From the cell containing the given text, extract its center point as (X, Y) coordinate. 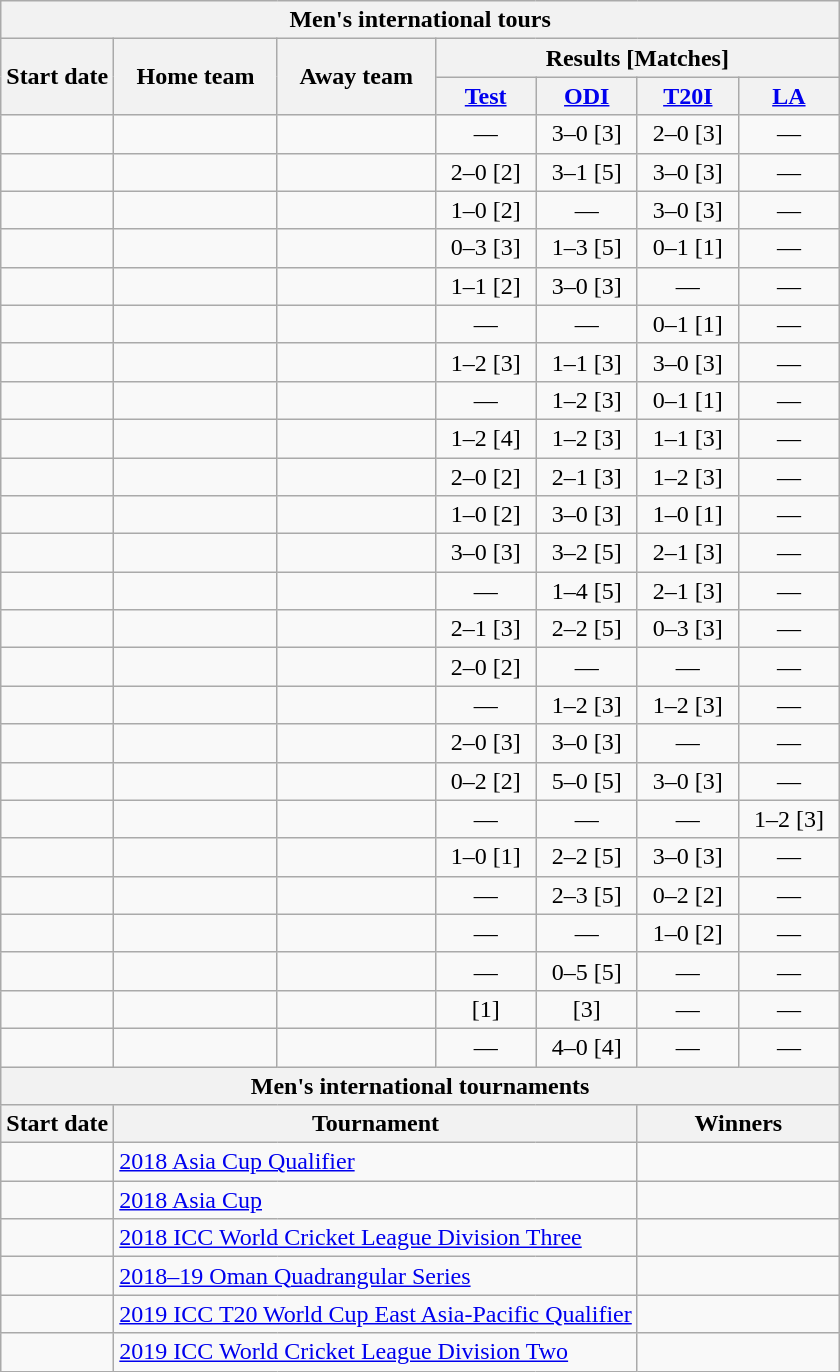
Results [Matches] (637, 58)
ODI (586, 96)
1–3 [5] (586, 248)
2018 Asia Cup (376, 1200)
[1] (486, 1009)
LA (788, 96)
2019 ICC World Cricket League Division Two (376, 1352)
2019 ICC T20 World Cup East Asia-Pacific Qualifier (376, 1314)
1–4 [5] (586, 591)
Men's international tours (420, 20)
Home team (196, 77)
2018–19 Oman Quadrangular Series (376, 1276)
Test (486, 96)
3–2 [5] (586, 553)
5–0 [5] (586, 781)
0–5 [5] (586, 971)
Winners (738, 1124)
T20I (688, 96)
1–1 [2] (486, 286)
[3] (586, 1009)
1–2 [4] (486, 438)
Tournament (376, 1124)
Away team (356, 77)
4–0 [4] (586, 1047)
2018 ICC World Cricket League Division Three (376, 1238)
3–1 [5] (586, 172)
Men's international tournaments (420, 1085)
2–3 [5] (586, 895)
2018 Asia Cup Qualifier (376, 1162)
